Capture the cell that displays the provided text and extract its [x, y] central coordinate. 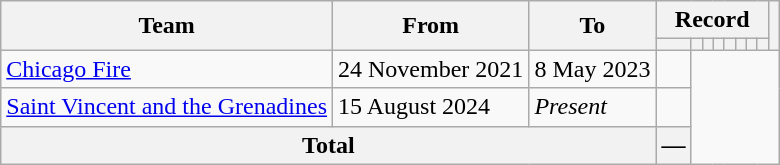
15 August 2024 [431, 107]
Chicago Fire [167, 69]
Team [167, 26]
Record [712, 20]
To [592, 26]
Present [592, 107]
8 May 2023 [592, 69]
— [674, 145]
24 November 2021 [431, 69]
Total [328, 145]
From [431, 26]
Saint Vincent and the Grenadines [167, 107]
